Identify which cell holds the provided text, then report its (X, Y) central coordinate. 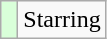
Starring (62, 20)
